Return (x, y) of the center of cell containing provided text 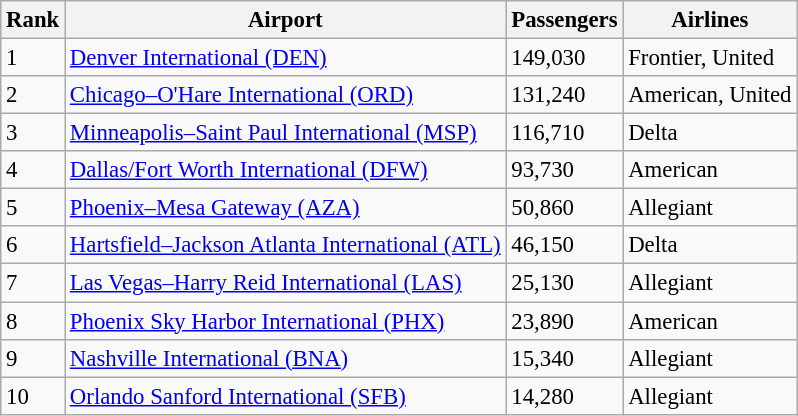
131,240 (564, 95)
23,890 (564, 321)
Passengers (564, 20)
Hartsfield–Jackson Atlanta International (ATL) (286, 245)
Airport (286, 20)
Phoenix–Mesa Gateway (AZA) (286, 208)
Denver International (DEN) (286, 58)
14,280 (564, 396)
46,150 (564, 245)
Airlines (710, 20)
4 (33, 170)
Frontier, United (710, 58)
93,730 (564, 170)
9 (33, 358)
10 (33, 396)
5 (33, 208)
1 (33, 58)
8 (33, 321)
2 (33, 95)
6 (33, 245)
7 (33, 283)
Minneapolis–Saint Paul International (MSP) (286, 133)
Orlando Sanford International (SFB) (286, 396)
Chicago–O'Hare International (ORD) (286, 95)
25,130 (564, 283)
American, United (710, 95)
Dallas/Fort Worth International (DFW) (286, 170)
Las Vegas–Harry Reid International (LAS) (286, 283)
Phoenix Sky Harbor International (PHX) (286, 321)
3 (33, 133)
Rank (33, 20)
50,860 (564, 208)
Nashville International (BNA) (286, 358)
149,030 (564, 58)
15,340 (564, 358)
116,710 (564, 133)
